Scan for the cell matching the given text and deliver its [x, y] coordinate at center. 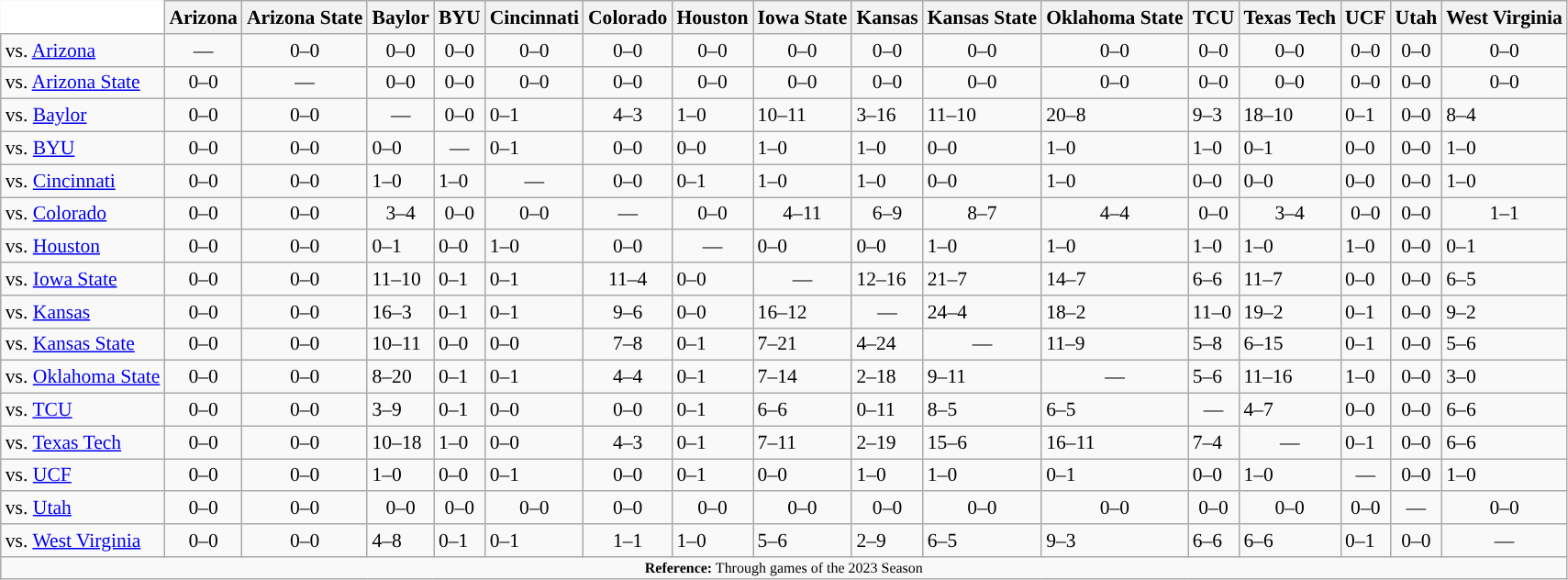
9–2 [1505, 312]
vs. Colorado [83, 214]
vs. Texas Tech [83, 442]
6–15 [1290, 344]
7–21 [803, 344]
18–2 [1114, 312]
vs. Kansas [83, 312]
11–4 [628, 279]
Baylor [400, 17]
Kansas [886, 17]
8–4 [1505, 116]
4–8 [400, 541]
9–6 [628, 312]
vs. Kansas State [83, 344]
Oklahoma State [1114, 17]
Arizona [203, 17]
11–9 [1114, 344]
10–18 [400, 442]
vs. Cincinnati [83, 181]
4–24 [886, 344]
24–4 [982, 312]
8–7 [982, 214]
6–9 [886, 214]
West Virginia [1505, 17]
vs. TCU [83, 410]
12–16 [886, 279]
18–10 [1290, 116]
4–7 [1290, 410]
20–8 [1114, 116]
vs. Oklahoma State [83, 377]
Arizona State [305, 17]
vs. West Virginia [83, 541]
vs. Baylor [83, 116]
16–11 [1114, 442]
7–14 [803, 377]
Colorado [628, 17]
vs. Iowa State [83, 279]
Cincinnati [534, 17]
16–12 [803, 312]
8–20 [400, 377]
2–18 [886, 377]
3–0 [1505, 377]
vs. Utah [83, 508]
9–11 [982, 377]
vs. UCF [83, 475]
Iowa State [803, 17]
BYU [460, 17]
Houston [712, 17]
5–8 [1214, 344]
11–7 [1290, 279]
19–2 [1290, 312]
3–9 [400, 410]
2–19 [886, 442]
11–16 [1290, 377]
3–16 [886, 116]
7–8 [628, 344]
Kansas State [982, 17]
7–4 [1214, 442]
2–9 [886, 541]
15–6 [982, 442]
11–0 [1214, 312]
8–5 [982, 410]
vs. BYU [83, 149]
4–11 [803, 214]
Utah [1417, 17]
16–3 [400, 312]
vs. Arizona State [83, 83]
TCU [1214, 17]
7–11 [803, 442]
14–7 [1114, 279]
Texas Tech [1290, 17]
21–7 [982, 279]
UCF [1365, 17]
vs. Arizona [83, 50]
vs. Houston [83, 247]
0–11 [886, 410]
Reference: Through games of the 2023 Season [784, 568]
